From the cell containing the given text, extract its center point as (X, Y) coordinate. 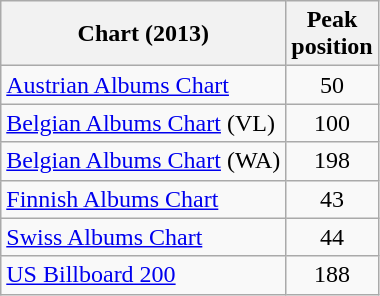
Austrian Albums Chart (144, 85)
US Billboard 200 (144, 275)
100 (332, 123)
Belgian Albums Chart (VL) (144, 123)
Belgian Albums Chart (WA) (144, 161)
198 (332, 161)
Peakposition (332, 34)
44 (332, 237)
Chart (2013) (144, 34)
188 (332, 275)
50 (332, 85)
Swiss Albums Chart (144, 237)
43 (332, 199)
Finnish Albums Chart (144, 199)
